Provide the (x, y) coordinate of the cell's center where the given text is located.  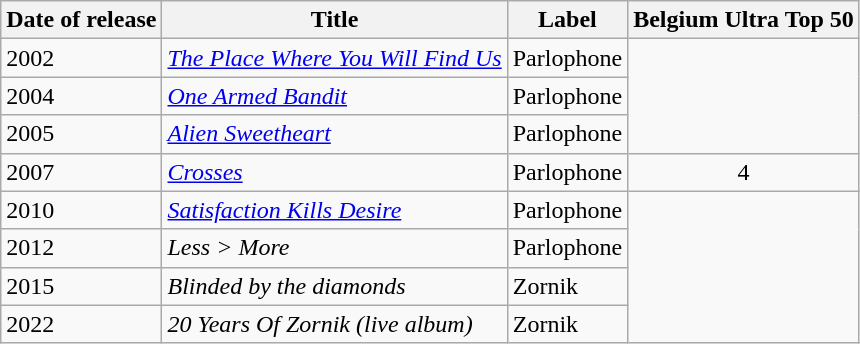
One Armed Bandit (334, 96)
Less > More (334, 248)
Belgium Ultra Top 50 (744, 20)
20 Years Of Zornik (live album) (334, 324)
Date of release (82, 20)
Title (334, 20)
2004 (82, 96)
2012 (82, 248)
2007 (82, 172)
2005 (82, 134)
Satisfaction Kills Desire (334, 210)
Blinded by the diamonds (334, 286)
2022 (82, 324)
Label (567, 20)
2015 (82, 286)
Crosses (334, 172)
The Place Where You Will Find Us (334, 58)
2010 (82, 210)
4 (744, 172)
Alien Sweetheart (334, 134)
2002 (82, 58)
